Return the [x, y] coordinate for the center point of the cell that contains the specified text.  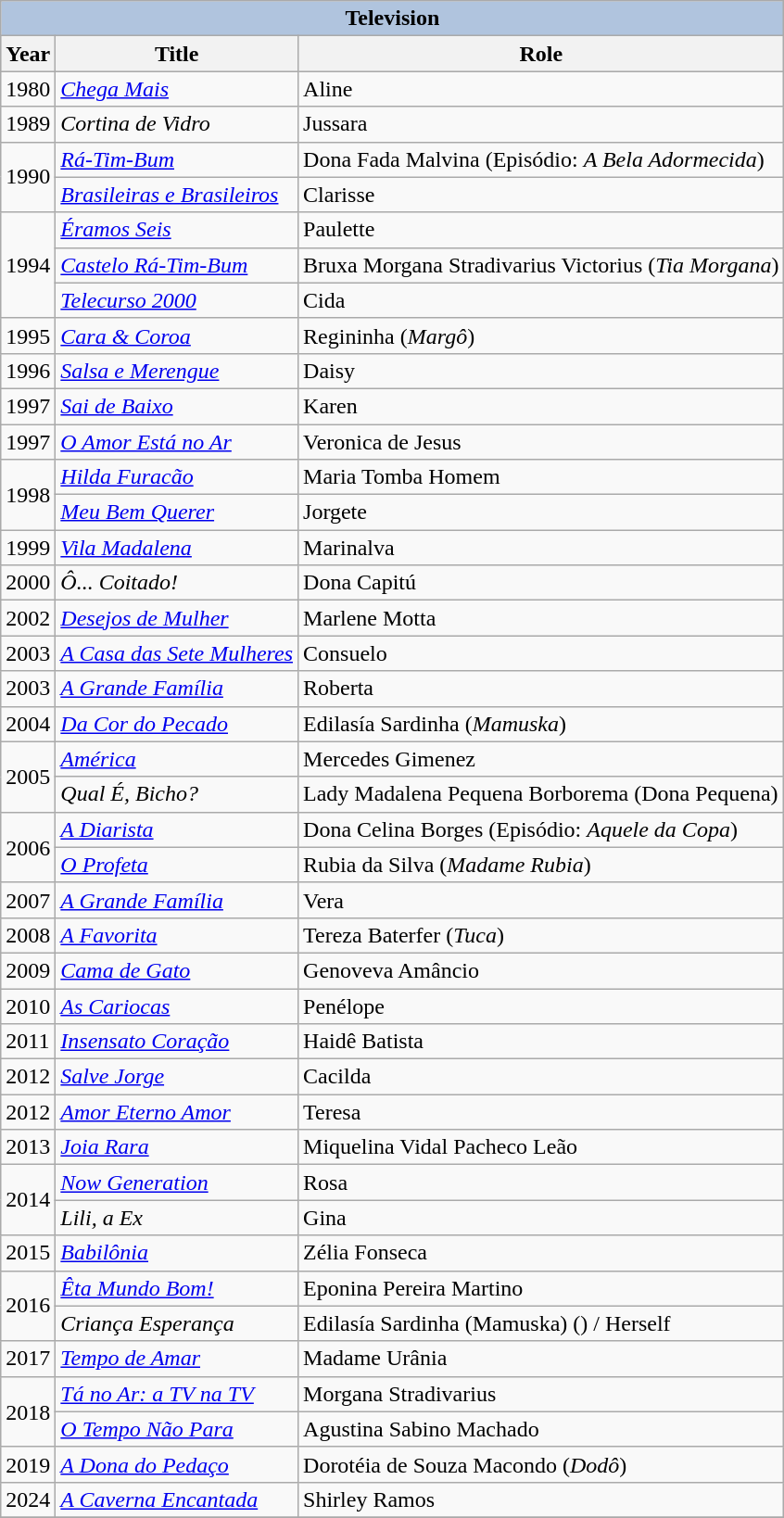
2005 [28, 777]
Dorotéia de Souza Macondo (Dodô) [541, 1464]
2000 [28, 583]
2006 [28, 847]
1980 [28, 89]
Jussara [541, 124]
Telecurso 2000 [177, 300]
Shirley Ramos [541, 1499]
Sai de Baixo [177, 406]
A Casa das Sete Mulheres [177, 653]
Regininha (Margô) [541, 335]
A Dona do Pedaço [177, 1464]
Zélia Fonseca [541, 1253]
Madame Urânia [541, 1359]
Karen [541, 406]
Haidê Batista [541, 1042]
Da Cor do Pecado [177, 724]
Jorgete [541, 512]
Hilda Furacão [177, 477]
2015 [28, 1253]
Consuelo [541, 653]
Mercedes Gimenez [541, 759]
Veronica de Jesus [541, 442]
2016 [28, 1306]
Edilasía Sardinha (Mamuska) () / Herself [541, 1323]
Rubia da Silva (Madame Rubia) [541, 865]
2009 [28, 970]
Miquelina Vidal Pacheco Leão [541, 1147]
Cacilda [541, 1077]
2004 [28, 724]
Cida [541, 300]
Criança Esperança [177, 1323]
O Amor Está no Ar [177, 442]
Teresa [541, 1112]
A Diarista [177, 829]
A Favorita [177, 935]
Babilônia [177, 1253]
Salve Jorge [177, 1077]
Paulette [541, 230]
Lady Madalena Pequena Borborema (Dona Pequena) [541, 794]
2011 [28, 1042]
Lili, a Ex [177, 1218]
1996 [28, 371]
América [177, 759]
Dona Capitú [541, 583]
Gina [541, 1218]
Joia Rara [177, 1147]
Castelo Rá-Tim-Bum [177, 265]
2018 [28, 1411]
Dona Celina Borges (Episódio: Aquele da Copa) [541, 829]
Clarisse [541, 195]
Tereza Baterfer (Tuca) [541, 935]
Rosa [541, 1183]
Êta Mundo Bom! [177, 1288]
2017 [28, 1359]
Agustina Sabino Machado [541, 1429]
2002 [28, 618]
Cama de Gato [177, 970]
Maria Tomba Homem [541, 477]
A Caverna Encantada [177, 1499]
Year [28, 54]
Role [541, 54]
2024 [28, 1499]
Éramos Seis [177, 230]
Marinalva [541, 548]
Dona Fada Malvina (Episódio: A Bela Adormecida) [541, 159]
Edilasía Sardinha (Mamuska) [541, 724]
Brasileiras e Brasileiros [177, 195]
Roberta [541, 689]
Qual É, Bicho? [177, 794]
Vila Madalena [177, 548]
Eponina Pereira Martino [541, 1288]
Ô... Coitado! [177, 583]
Salsa e Merengue [177, 371]
Rá-Tim-Bum [177, 159]
1990 [28, 177]
Aline [541, 89]
O Tempo Não Para [177, 1429]
2007 [28, 900]
1999 [28, 548]
Bruxa Morgana Stradivarius Victorius (Tia Morgana) [541, 265]
2019 [28, 1464]
As Cariocas [177, 1006]
Now Generation [177, 1183]
Cara & Coroa [177, 335]
Title [177, 54]
O Profeta [177, 865]
1994 [28, 265]
2014 [28, 1200]
2008 [28, 935]
1998 [28, 495]
2013 [28, 1147]
2010 [28, 1006]
Amor Eterno Amor [177, 1112]
Chega Mais [177, 89]
Tempo de Amar [177, 1359]
1995 [28, 335]
Insensato Coração [177, 1042]
Meu Bem Querer [177, 512]
Television [393, 19]
Genoveva Amâncio [541, 970]
Marlene Motta [541, 618]
Morgana Stradivarius [541, 1394]
Cortina de Vidro [177, 124]
Daisy [541, 371]
Vera [541, 900]
Desejos de Mulher [177, 618]
1989 [28, 124]
Tá no Ar: a TV na TV [177, 1394]
Penélope [541, 1006]
